Search for the cell housing the specified text and yield its (X, Y) center coordinate. 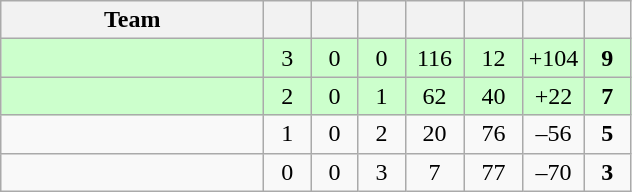
20 (434, 134)
76 (494, 134)
9 (608, 58)
+22 (554, 96)
116 (434, 58)
Team (132, 20)
77 (494, 172)
+104 (554, 58)
–56 (554, 134)
62 (434, 96)
5 (608, 134)
40 (494, 96)
–70 (554, 172)
12 (494, 58)
